Scan for the cell matching the given text and deliver its (X, Y) coordinate at center. 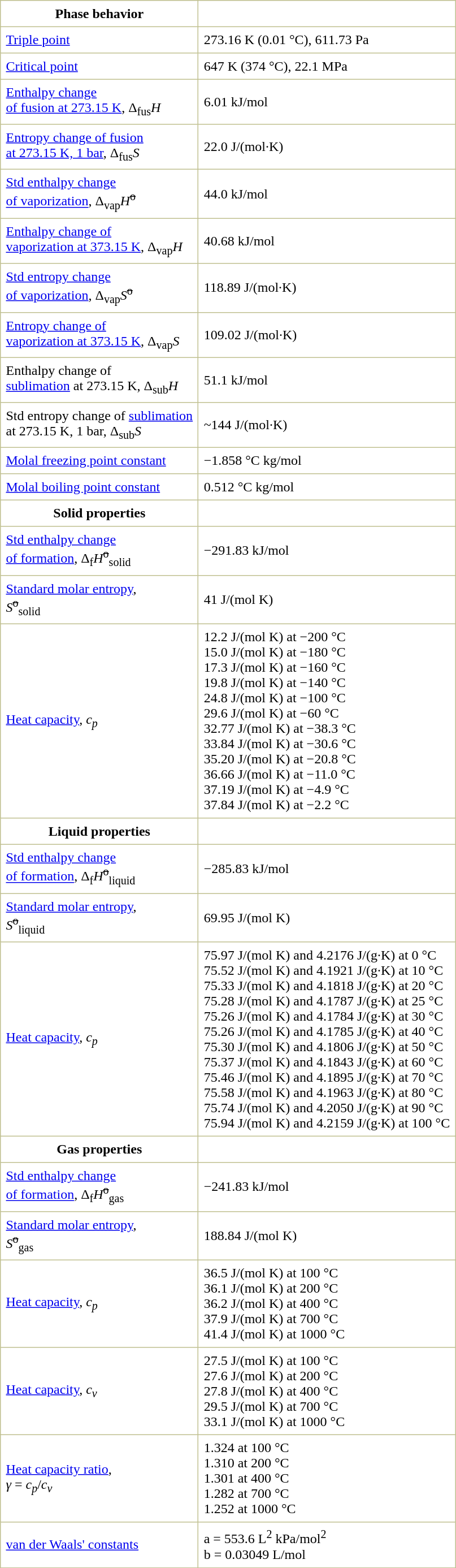
22.0 J/(mol·K) (327, 147)
118.89 J/(mol·K) (327, 288)
Std enthalpy changeof formation, ΔfHoliquid (99, 869)
Std entropy changeof vaporization, ΔvapSo (99, 288)
Standard molar entropy,Soliquid (99, 918)
Std enthalpy changeof vaporization, ΔvapHo (99, 194)
a = 553.6 L2 kPa/mol2 b = 0.03049 L/mol (327, 1545)
Std enthalpy changeof formation, ΔfHogas (99, 1187)
36.5 J/(mol K) at 100 °C 36.1 J/(mol K) at 200 °C 36.2 J/(mol K) at 400 °C 37.9 J/(mol K) at 700 °C 41.4 J/(mol K) at 1000 °C (327, 1304)
Enthalpy changeof fusion at 273.15 K, ΔfusH (99, 102)
40.68 kJ/mol (327, 241)
51.1 kJ/mol (327, 380)
273.16 K (0.01 °C), 611.73 Pa (327, 40)
−241.83 kJ/mol (327, 1187)
Molal boiling point constant (99, 487)
Enthalpy change of sublimation at 273.15 K, ΔsubH (99, 380)
27.5 J/(mol K) at 100 °C 27.6 J/(mol K) at 200 °C 27.8 J/(mol K) at 400 °C 29.5 J/(mol K) at 700 °C 33.1 J/(mol K) at 1000 °C (327, 1391)
Molal freezing point constant (99, 460)
Enthalpy change of vaporization at 373.15 K, ΔvapH (99, 241)
44.0 kJ/mol (327, 194)
6.01 kJ/mol (327, 102)
−285.83 kJ/mol (327, 869)
109.02 J/(mol·K) (327, 335)
41 J/(mol K) (327, 599)
Heat capacity, cv (99, 1391)
Entropy change of fusion at 273.15 K, 1 bar, ΔfusS (99, 147)
Std entropy change of sublimation at 273.15 K, 1 bar, ΔsubS (99, 425)
Std enthalpy changeof formation, ΔfHosolid (99, 551)
0.512 °C kg/mol (327, 487)
647 K (374 °C), 22.1 MPa (327, 66)
Phase behavior (99, 14)
1.324 at 100 °C 1.310 at 200 °C 1.301 at 400 °C 1.282 at 700 °C 1.252 at 1000 °C (327, 1479)
Heat capacity ratio, γ = cp/cv (99, 1479)
Critical point (99, 66)
Standard molar entropy,Sosolid (99, 599)
−1.858 °C kg/mol (327, 460)
Liquid properties (99, 831)
~144 J/(mol·K) (327, 425)
van der Waals' constants (99, 1545)
−291.83 kJ/mol (327, 551)
Gas properties (99, 1150)
Entropy change of vaporization at 373.15 K, ΔvapS (99, 335)
Solid properties (99, 513)
188.84 J/(mol K) (327, 1236)
Standard molar entropy,Sogas (99, 1236)
69.95 J/(mol K) (327, 918)
Triple point (99, 40)
